Identify which cell holds the provided text, then report its [x, y] central coordinate. 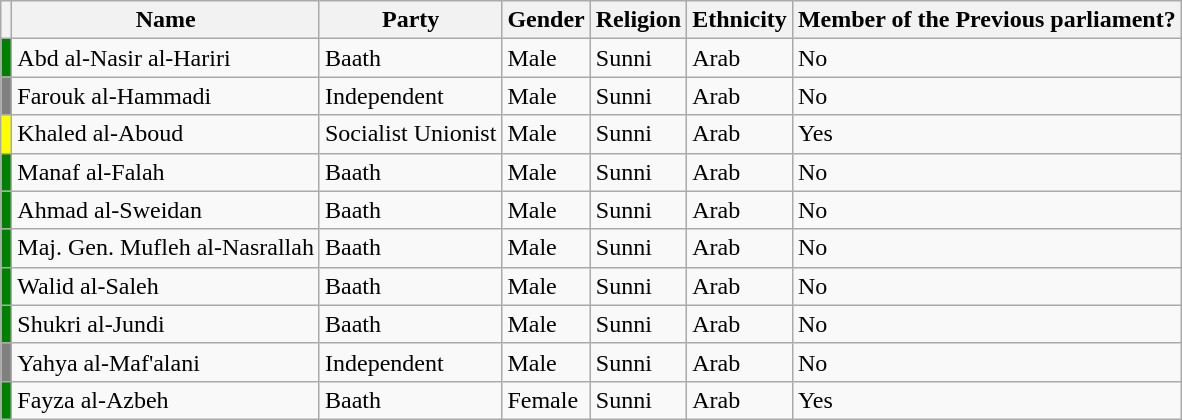
Farouk al-Hammadi [166, 96]
Socialist Unionist [410, 134]
Maj. Gen. Mufleh al-Nasrallah [166, 248]
Gender [546, 20]
Party [410, 20]
Ahmad al-Sweidan [166, 210]
Khaled al-Aboud [166, 134]
Walid al-Saleh [166, 286]
Ethnicity [740, 20]
Member of the Previous parliament? [986, 20]
Shukri al-Jundi [166, 324]
Abd al-Nasir al-Hariri [166, 58]
Religion [638, 20]
Yahya al-Maf'alani [166, 362]
Name [166, 20]
Manaf al-Falah [166, 172]
Female [546, 400]
Fayza al-Azbeh [166, 400]
